From the cell containing the given text, extract its center point as (x, y) coordinate. 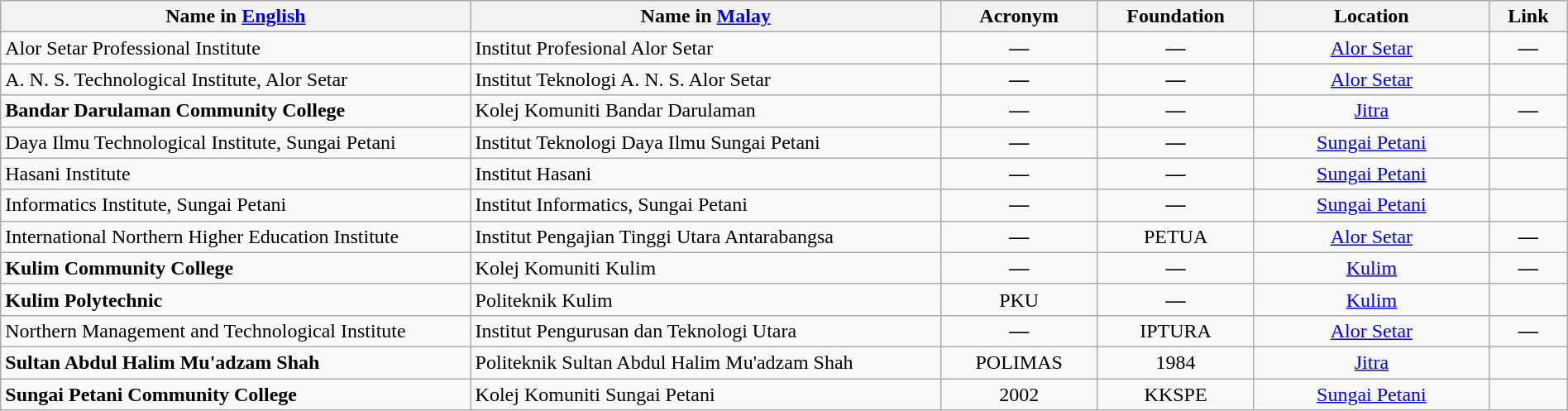
Kolej Komuniti Kulim (705, 268)
KKSPE (1176, 394)
Foundation (1176, 17)
PETUA (1176, 237)
Bandar Darulaman Community College (236, 111)
Informatics Institute, Sungai Petani (236, 205)
Sultan Abdul Halim Mu'adzam Shah (236, 362)
Politeknik Kulim (705, 299)
Kolej Komuniti Bandar Darulaman (705, 111)
Hasani Institute (236, 174)
Kulim Polytechnic (236, 299)
PKU (1019, 299)
IPTURA (1176, 331)
Name in English (236, 17)
POLIMAS (1019, 362)
Kolej Komuniti Sungai Petani (705, 394)
Acronym (1019, 17)
2002 (1019, 394)
Name in Malay (705, 17)
Kulim Community College (236, 268)
Institut Hasani (705, 174)
Sungai Petani Community College (236, 394)
Institut Profesional Alor Setar (705, 48)
Alor Setar Professional Institute (236, 48)
Institut Pengurusan dan Teknologi Utara (705, 331)
Politeknik Sultan Abdul Halim Mu'adzam Shah (705, 362)
Institut Pengajian Tinggi Utara Antarabangsa (705, 237)
Institut Teknologi Daya Ilmu Sungai Petani (705, 142)
Daya Ilmu Technological Institute, Sungai Petani (236, 142)
Institut Teknologi A. N. S. Alor Setar (705, 79)
Institut Informatics, Sungai Petani (705, 205)
A. N. S. Technological Institute, Alor Setar (236, 79)
1984 (1176, 362)
Link (1528, 17)
Northern Management and Technological Institute (236, 331)
International Northern Higher Education Institute (236, 237)
Location (1371, 17)
